Find where the given text appears and provide that cell's center as [x, y] coordinate. 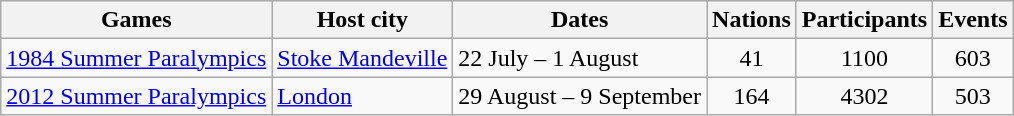
Stoke Mandeville [362, 58]
22 July – 1 August [580, 58]
Participants [864, 20]
4302 [864, 96]
164 [752, 96]
1984 Summer Paralympics [136, 58]
Host city [362, 20]
Nations [752, 20]
2012 Summer Paralympics [136, 96]
29 August – 9 September [580, 96]
London [362, 96]
603 [973, 58]
Dates [580, 20]
41 [752, 58]
1100 [864, 58]
Events [973, 20]
503 [973, 96]
Games [136, 20]
